Extract the (x, y) coordinate from the center of the cell holding the provided text.  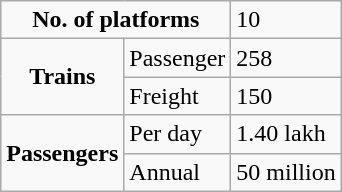
No. of platforms (116, 20)
Freight (178, 96)
Trains (62, 77)
50 million (286, 172)
Annual (178, 172)
1.40 lakh (286, 134)
Passenger (178, 58)
150 (286, 96)
Passengers (62, 153)
10 (286, 20)
258 (286, 58)
Per day (178, 134)
